Provide the [x, y] coordinate of the cell's center where the given text is located.  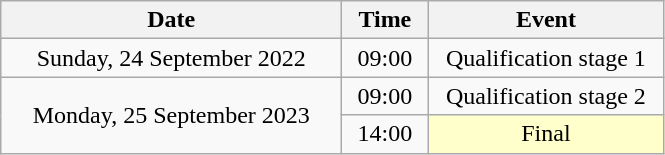
Time [385, 20]
Qualification stage 2 [546, 96]
Qualification stage 1 [546, 58]
Sunday, 24 September 2022 [172, 58]
14:00 [385, 134]
Final [546, 134]
Event [546, 20]
Monday, 25 September 2023 [172, 115]
Date [172, 20]
